Return the (x, y) coordinate for the center point of the cell that contains the specified text.  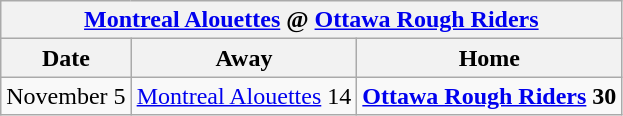
Away (244, 58)
November 5 (66, 96)
Montreal Alouettes 14 (244, 96)
Ottawa Rough Riders 30 (490, 96)
Home (490, 58)
Montreal Alouettes @ Ottawa Rough Riders (312, 20)
Date (66, 58)
